Identify which cell holds the provided text, then report its (x, y) central coordinate. 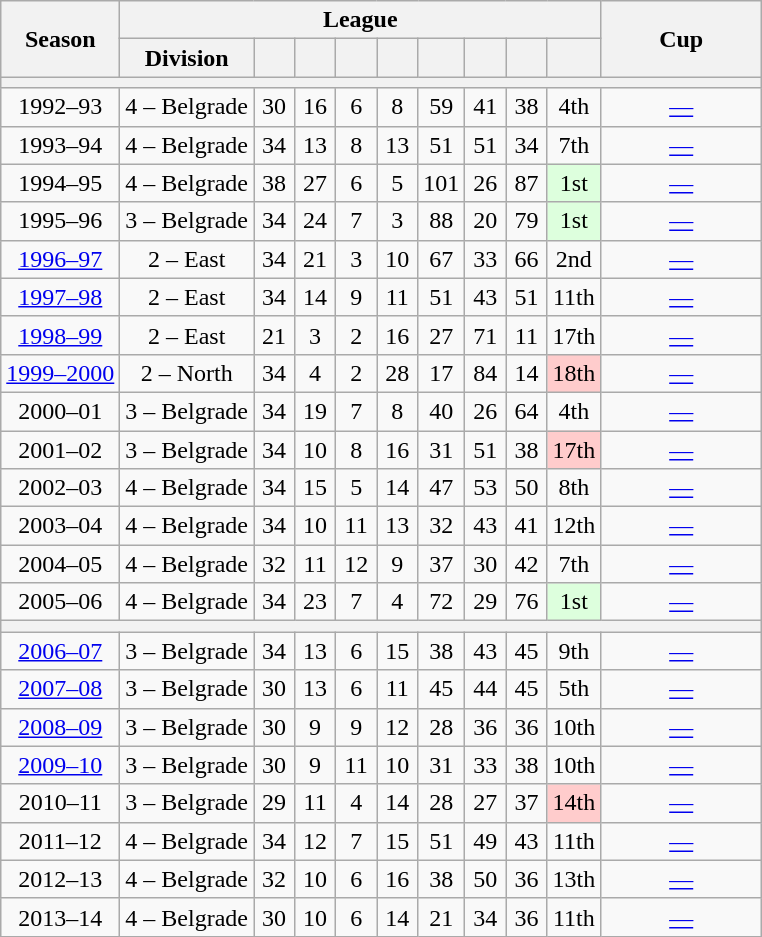
1995–96 (60, 221)
72 (442, 602)
Cup (682, 39)
League (360, 20)
40 (442, 411)
8th (574, 488)
59 (442, 107)
1994–95 (60, 183)
87 (526, 183)
2001–02 (60, 449)
67 (442, 259)
2007–08 (60, 689)
2004–05 (60, 564)
2000–01 (60, 411)
2003–04 (60, 526)
Season (60, 39)
64 (526, 411)
1998–99 (60, 335)
79 (526, 221)
24 (316, 221)
20 (486, 221)
49 (486, 841)
2nd (574, 259)
9th (574, 651)
2012–13 (60, 879)
42 (526, 564)
2006–07 (60, 651)
17 (442, 373)
2002–03 (60, 488)
2010–11 (60, 803)
12th (574, 526)
2011–12 (60, 841)
23 (316, 602)
18th (574, 373)
66 (526, 259)
2 – North (187, 373)
101 (442, 183)
1992–93 (60, 107)
47 (442, 488)
88 (442, 221)
44 (486, 689)
2008–09 (60, 727)
19 (316, 411)
1999–2000 (60, 373)
71 (486, 335)
76 (526, 602)
Division (187, 58)
1997–98 (60, 297)
14th (574, 803)
2013–14 (60, 917)
2009–10 (60, 765)
53 (486, 488)
13th (574, 879)
1996–97 (60, 259)
84 (486, 373)
5th (574, 689)
2005–06 (60, 602)
1993–94 (60, 145)
